Locate the cell with the specified text and output its [x, y] center coordinate. 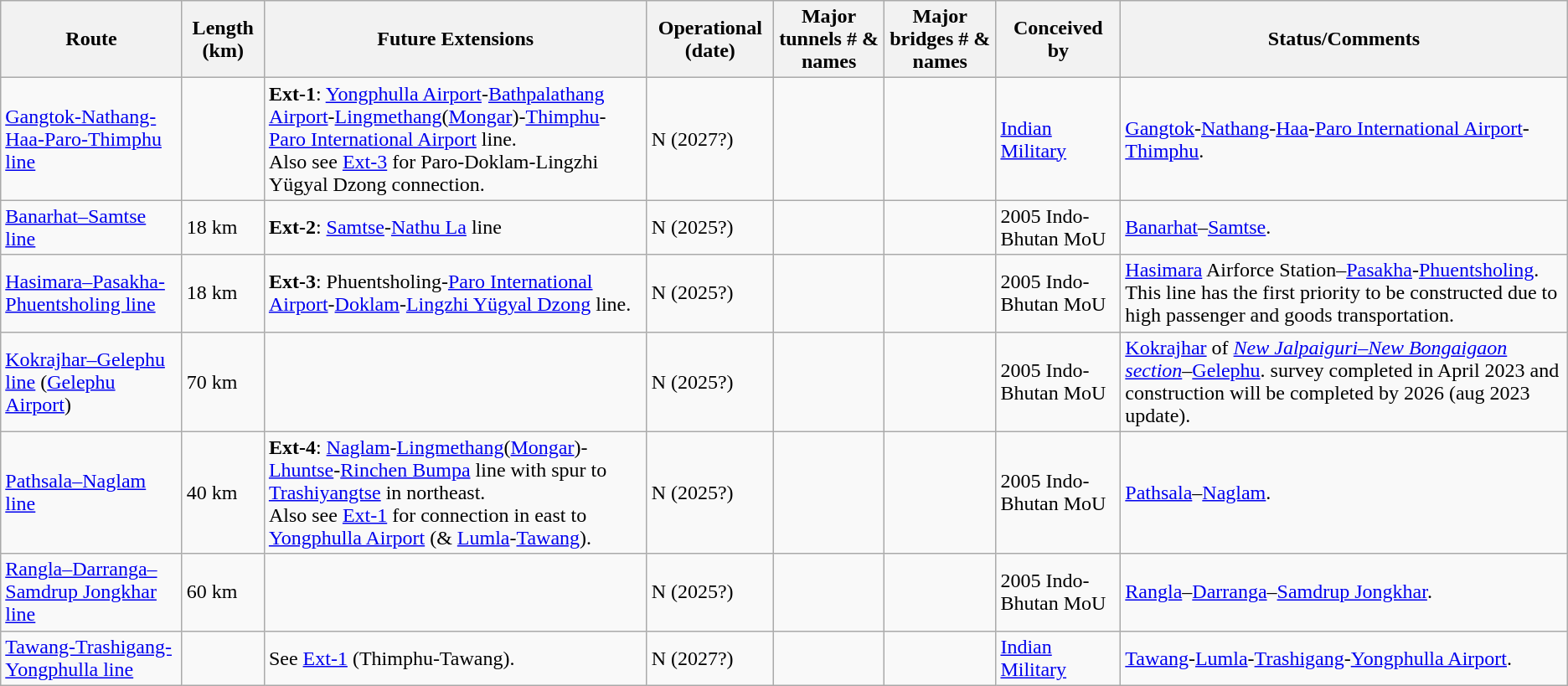
Kokrajhar–Gelephu line (Gelephu Airport) [91, 382]
Major bridges # & names [940, 39]
Hasimara Airforce Station–Pasakha-Phuentsholing. This line has the first priority to be constructed due to high passenger and goods transportation. [1344, 293]
Major tunnels # & names [829, 39]
Hasimara–Pasakha-Phuentsholing line [91, 293]
Gangtok-Nathang-Haa-Paro International Airport-Thimphu. [1344, 139]
60 km [223, 592]
Rangla–Darranga–Samdrup Jongkhar. [1344, 592]
Future Extensions [456, 39]
See Ext-1 (Thimphu-Tawang). [456, 658]
Length (km) [223, 39]
Gangtok-Nathang-Haa-Paro-Thimphu line [91, 139]
Status/Comments [1344, 39]
Ext-3: Phuentsholing-Paro International Airport-Doklam-Lingzhi Yügyal Dzong line. [456, 293]
40 km [223, 493]
Operational (date) [710, 39]
Banarhat–Samtse line [91, 228]
Conceived by [1059, 39]
Rangla–Darranga–Samdrup Jongkhar line [91, 592]
Pathsala–Naglam. [1344, 493]
Tawang-Lumla-Trashigang-Yongphulla Airport. [1344, 658]
Tawang-Trashigang-Yongphulla line [91, 658]
Ext-2: Samtse-Nathu La line [456, 228]
Banarhat–Samtse. [1344, 228]
70 km [223, 382]
Route [91, 39]
Pathsala–Naglam line [91, 493]
